For the text-containing cell, return its midpoint in (x, y) coordinate format. 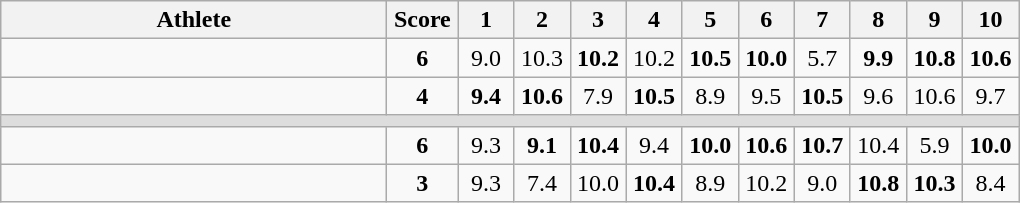
5.7 (822, 58)
9.9 (878, 58)
7.9 (598, 96)
7 (822, 20)
9 (934, 20)
9.7 (990, 96)
Athlete (194, 20)
9.1 (542, 145)
Score (422, 20)
9.5 (766, 96)
1 (486, 20)
7.4 (542, 183)
9.6 (878, 96)
5.9 (934, 145)
10.7 (822, 145)
2 (542, 20)
10 (990, 20)
5 (710, 20)
8 (878, 20)
8.4 (990, 183)
